Capture the cell that displays the provided text and extract its [x, y] central coordinate. 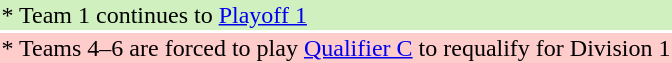
* Teams 4–6 are forced to play Qualifier C to requalify for Division 1 [336, 48]
* Team 1 continues to Playoff 1 [336, 15]
